For the text-containing cell, return its midpoint in (x, y) coordinate format. 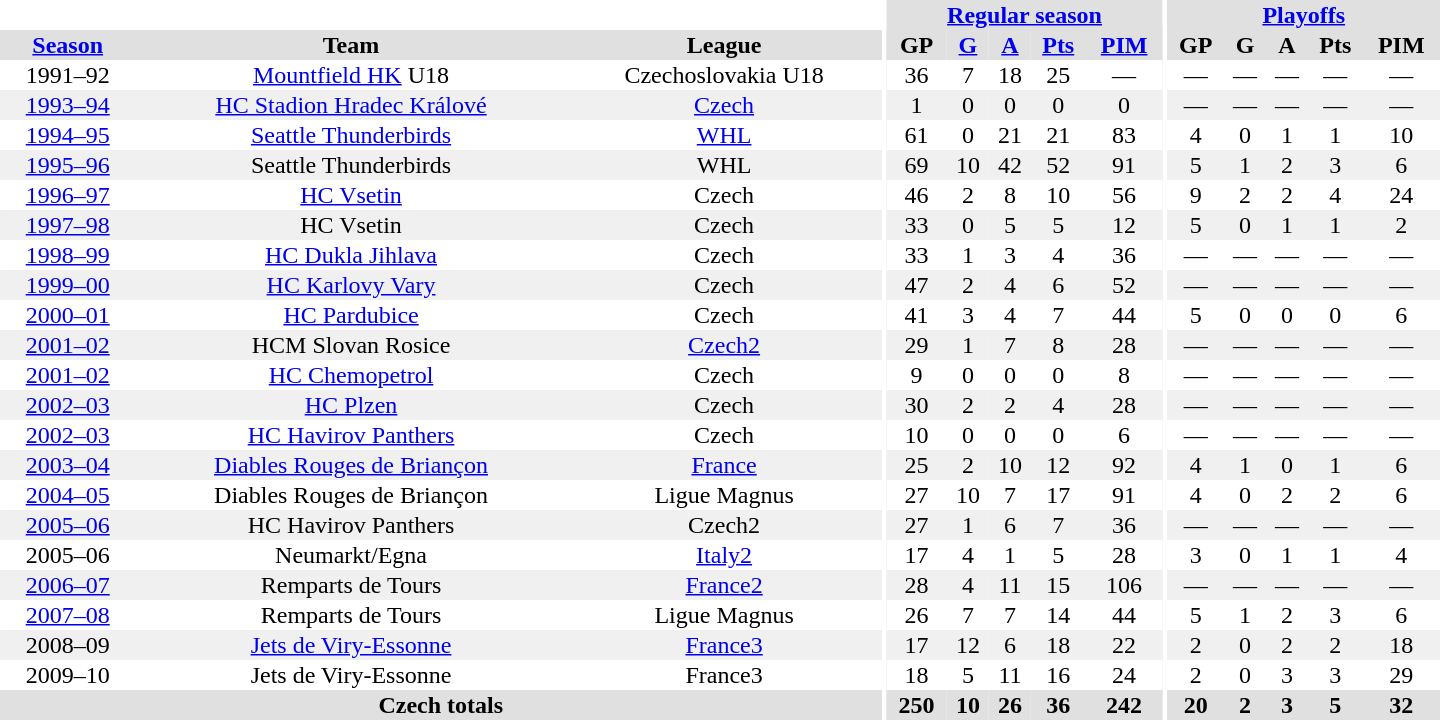
1998–99 (68, 255)
42 (1010, 165)
15 (1058, 585)
242 (1124, 705)
Neumarkt/Egna (350, 555)
56 (1124, 195)
2007–08 (68, 615)
22 (1124, 645)
France (724, 465)
Czechoslovakia U18 (724, 75)
16 (1058, 675)
1993–94 (68, 105)
61 (916, 135)
Mountfield HK U18 (350, 75)
HC Karlovy Vary (350, 285)
32 (1402, 705)
1995–96 (68, 165)
20 (1196, 705)
69 (916, 165)
HC Plzen (350, 405)
2008–09 (68, 645)
HCM Slovan Rosice (350, 345)
HC Dukla Jihlava (350, 255)
1994–95 (68, 135)
HC Stadion Hradec Králové (350, 105)
30 (916, 405)
2003–04 (68, 465)
2009–10 (68, 675)
106 (1124, 585)
83 (1124, 135)
Regular season (1024, 15)
Team (350, 45)
2004–05 (68, 495)
Italy2 (724, 555)
1996–97 (68, 195)
1999–00 (68, 285)
1997–98 (68, 225)
250 (916, 705)
1991–92 (68, 75)
47 (916, 285)
92 (1124, 465)
Season (68, 45)
41 (916, 315)
2000–01 (68, 315)
14 (1058, 615)
Playoffs (1304, 15)
46 (916, 195)
Czech totals (441, 705)
2006–07 (68, 585)
League (724, 45)
France2 (724, 585)
HC Chemopetrol (350, 375)
HC Pardubice (350, 315)
